Scan for the cell matching the given text and deliver its [X, Y] coordinate at center. 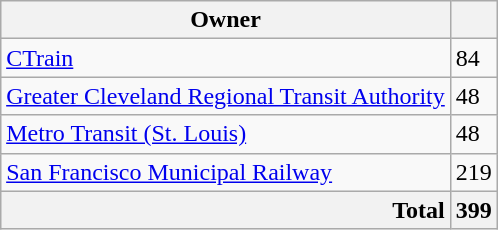
Greater Cleveland Regional Transit Authority [226, 96]
Total [226, 210]
Metro Transit (St. Louis) [226, 134]
84 [474, 58]
219 [474, 172]
San Francisco Municipal Railway [226, 172]
CTrain [226, 58]
Owner [226, 20]
399 [474, 210]
